Scan for the cell matching the given text and deliver its (X, Y) coordinate at center. 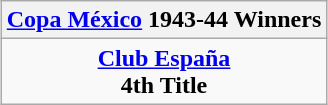
Copa México 1943-44 Winners (164, 20)
Club España4th Title (164, 72)
